Scan for the cell matching the given text and deliver its [x, y] coordinate at center. 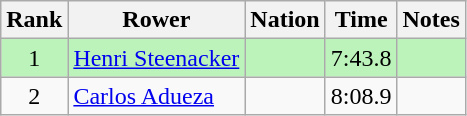
8:08.9 [361, 96]
Rower [156, 20]
2 [34, 96]
Carlos Adueza [156, 96]
Nation [285, 20]
Henri Steenacker [156, 58]
Time [361, 20]
7:43.8 [361, 58]
1 [34, 58]
Notes [431, 20]
Rank [34, 20]
